From the cell containing the given text, extract its center point as [X, Y] coordinate. 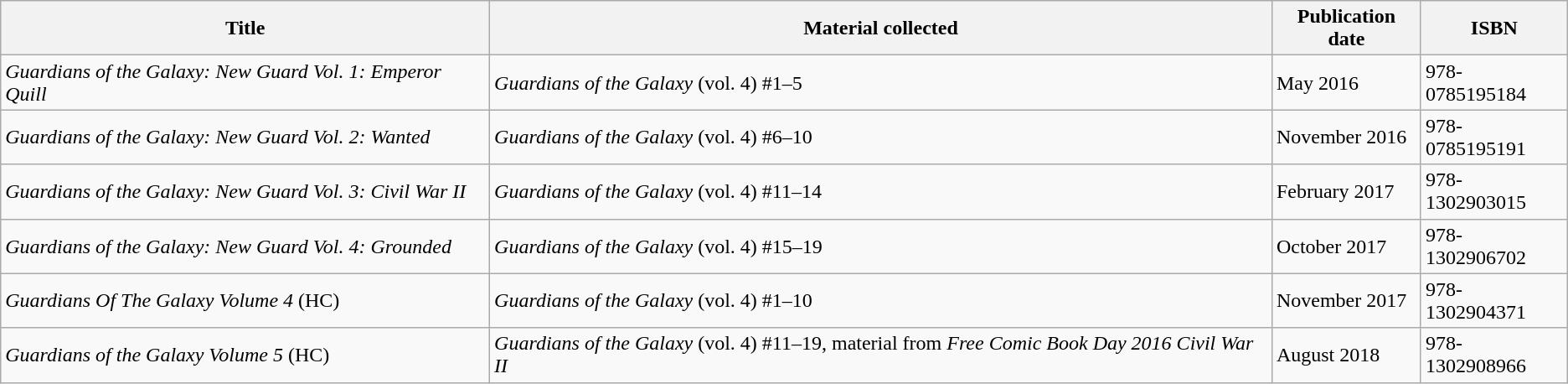
978-0785195191 [1494, 138]
October 2017 [1346, 246]
August 2018 [1346, 355]
Guardians of the Galaxy: New Guard Vol. 1: Emperor Quill [245, 82]
November 2017 [1346, 300]
Guardians of the Galaxy: New Guard Vol. 4: Grounded [245, 246]
Guardians of the Galaxy Volume 5 (HC) [245, 355]
Publication date [1346, 29]
978-0785195184 [1494, 82]
978-1302904371 [1494, 300]
Guardians of the Galaxy (vol. 4) #6–10 [881, 138]
Guardians Of The Galaxy Volume 4 (HC) [245, 300]
February 2017 [1346, 191]
978-1302903015 [1494, 191]
Guardians of the Galaxy: New Guard Vol. 2: Wanted [245, 138]
Guardians of the Galaxy (vol. 4) #11–19, material from Free Comic Book Day 2016 Civil War II [881, 355]
ISBN [1494, 29]
Title [245, 29]
May 2016 [1346, 82]
Guardians of the Galaxy: New Guard Vol. 3: Civil War II [245, 191]
978-1302906702 [1494, 246]
Guardians of the Galaxy (vol. 4) #1–10 [881, 300]
Guardians of the Galaxy (vol. 4) #1–5 [881, 82]
978-1302908966 [1494, 355]
Material collected [881, 29]
Guardians of the Galaxy (vol. 4) #11–14 [881, 191]
November 2016 [1346, 138]
Guardians of the Galaxy (vol. 4) #15–19 [881, 246]
